Pinpoint the cell where the given text exists, returning its (x, y) midpoint coordinate. 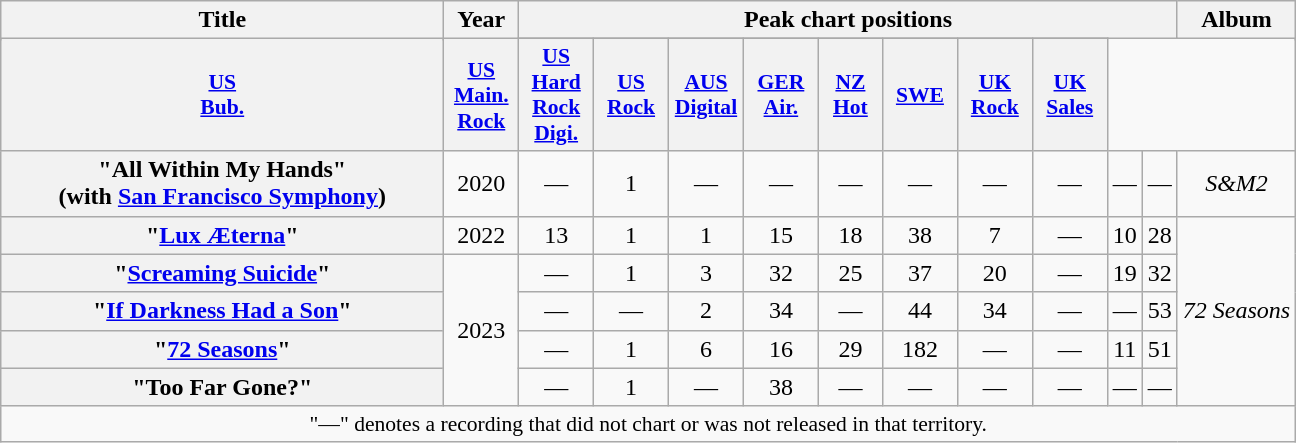
AUS Digital (706, 95)
6 (706, 349)
2022 (482, 235)
51 (1160, 349)
S&M2 (1236, 184)
2023 (482, 330)
3 (706, 273)
Album (1236, 20)
USMain.Rock (482, 95)
18 (850, 235)
19 (1124, 273)
20 (994, 273)
"72 Seasons" (222, 349)
UKRock (994, 95)
"Screaming Suicide" (222, 273)
7 (994, 235)
"Lux Æterna" (222, 235)
Title (222, 20)
16 (780, 349)
2020 (482, 184)
Year (482, 20)
10 (1124, 235)
25 (850, 273)
72 Seasons (1236, 311)
"If Darkness Had a Son" (222, 311)
182 (920, 349)
2 (706, 311)
UK Sales (1070, 95)
"Too Far Gone?" (222, 387)
"—" denotes a recording that did not chart or was not released in that territory. (648, 424)
"All Within My Hands"(with San Francisco Symphony) (222, 184)
53 (1160, 311)
44 (920, 311)
NZHot (850, 95)
13 (556, 235)
USBub. (222, 95)
28 (1160, 235)
USRock (632, 95)
37 (920, 273)
US Hard Rock Digi. (556, 95)
15 (780, 235)
GER Air. (780, 95)
SWE (920, 95)
11 (1124, 349)
Peak chart positions (848, 20)
29 (850, 349)
